Locate the cell with the specified text and output its [x, y] center coordinate. 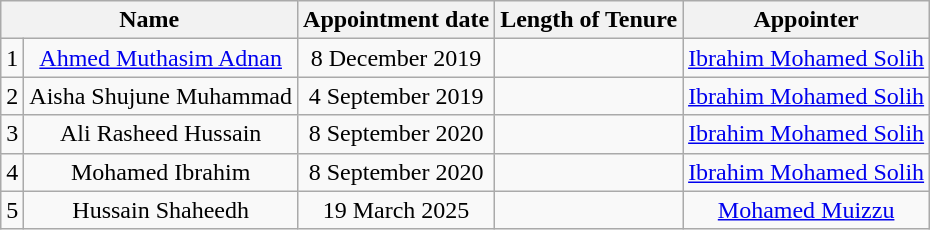
3 [12, 134]
19 March 2025 [396, 210]
1 [12, 58]
Appointer [806, 20]
Appointment date [396, 20]
4 September 2019 [396, 96]
Aisha Shujune Muhammad [161, 96]
Hussain Shaheedh [161, 210]
5 [12, 210]
Mohamed Ibrahim [161, 172]
8 December 2019 [396, 58]
Length of Tenure [589, 20]
2 [12, 96]
Ahmed Muthasim Adnan [161, 58]
Ali Rasheed Hussain [161, 134]
Mohamed Muizzu [806, 210]
Name [150, 20]
4 [12, 172]
